Locate the cell with the specified text and output its (x, y) center coordinate. 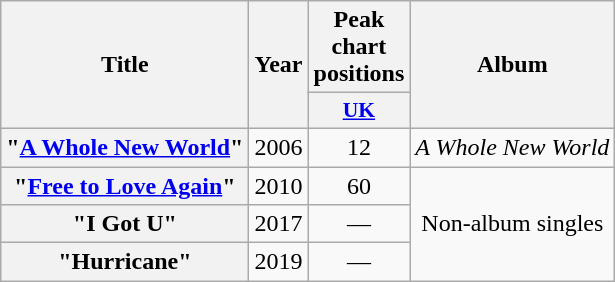
"I Got U" (125, 224)
Peak chart positions (359, 47)
2006 (278, 147)
Year (278, 65)
60 (359, 185)
A Whole New World (512, 147)
UK (359, 111)
Album (512, 65)
2010 (278, 185)
Title (125, 65)
2019 (278, 262)
Non-album singles (512, 223)
"Hurricane" (125, 262)
12 (359, 147)
"Free to Love Again" (125, 185)
2017 (278, 224)
"A Whole New World" (125, 147)
